Return [X, Y] of the center of cell containing provided text 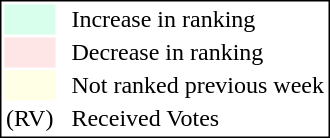
Not ranked previous week [198, 85]
(RV) [29, 119]
Decrease in ranking [198, 53]
Received Votes [198, 119]
Increase in ranking [198, 19]
